From the cell containing the given text, extract its center point as [x, y] coordinate. 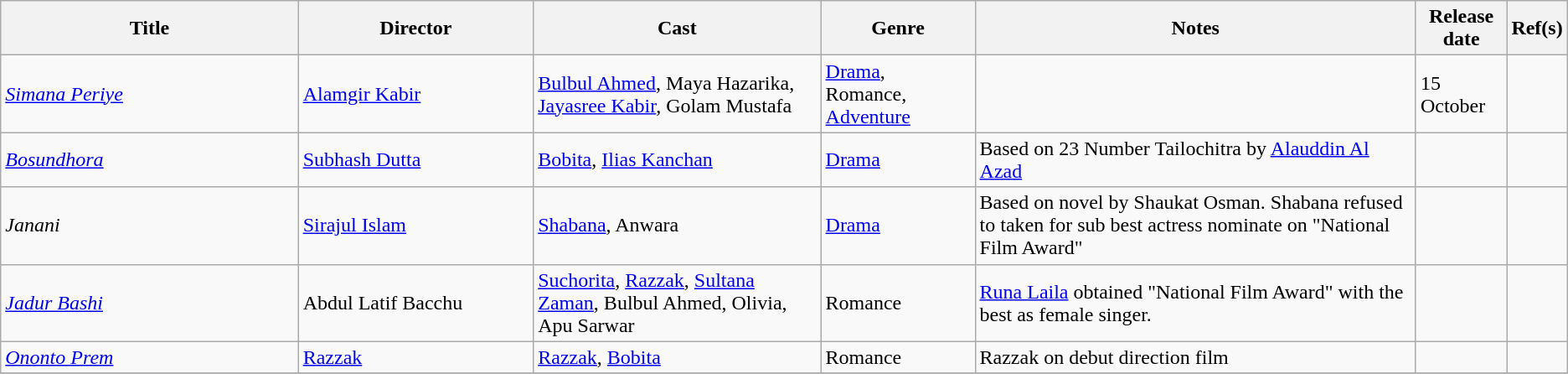
Bosundhora [149, 159]
Subhash Dutta [415, 159]
Ononto Prem [149, 357]
Razzak, Bobita [677, 357]
Notes [1195, 29]
Simana Periye [149, 94]
Release date [1461, 29]
Razzak on debut direction film [1195, 357]
Alamgir Kabir [415, 94]
Jadur Bashi [149, 303]
Janani [149, 226]
15 October [1461, 94]
Bulbul Ahmed, Maya Hazarika, Jayasree Kabir, Golam Mustafa [677, 94]
Based on 23 Number Tailochitra by Alauddin Al Azad [1195, 159]
Based on novel by Shaukat Osman. Shabana refused to taken for sub best actress nominate on "National Film Award" [1195, 226]
Title [149, 29]
Cast [677, 29]
Genre [898, 29]
Sirajul Islam [415, 226]
Runa Laila obtained "National Film Award" with the best as female singer. [1195, 303]
Abdul Latif Bacchu [415, 303]
Drama, Romance, Adventure [898, 94]
Ref(s) [1537, 29]
Director [415, 29]
Suchorita, Razzak, Sultana Zaman, Bulbul Ahmed, Olivia, Apu Sarwar [677, 303]
Bobita, Ilias Kanchan [677, 159]
Razzak [415, 357]
Shabana, Anwara [677, 226]
